Pinpoint the cell where the given text exists, returning its (x, y) midpoint coordinate. 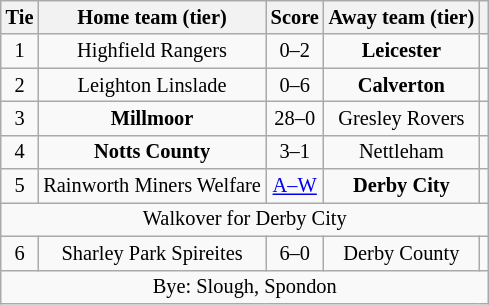
3 (20, 118)
Millmoor (152, 118)
6 (20, 253)
Walkover for Derby City (245, 219)
Rainworth Miners Welfare (152, 186)
4 (20, 152)
28–0 (295, 118)
Score (295, 17)
Tie (20, 17)
Derby County (402, 253)
Leighton Linslade (152, 85)
Notts County (152, 152)
Derby City (402, 186)
6–0 (295, 253)
A–W (295, 186)
Home team (tier) (152, 17)
3–1 (295, 152)
2 (20, 85)
Sharley Park Spireites (152, 253)
Nettleham (402, 152)
0–6 (295, 85)
Highfield Rangers (152, 51)
1 (20, 51)
Calverton (402, 85)
5 (20, 186)
Away team (tier) (402, 17)
Gresley Rovers (402, 118)
Bye: Slough, Spondon (245, 287)
0–2 (295, 51)
Leicester (402, 51)
